Return [x, y] of the center of cell containing provided text 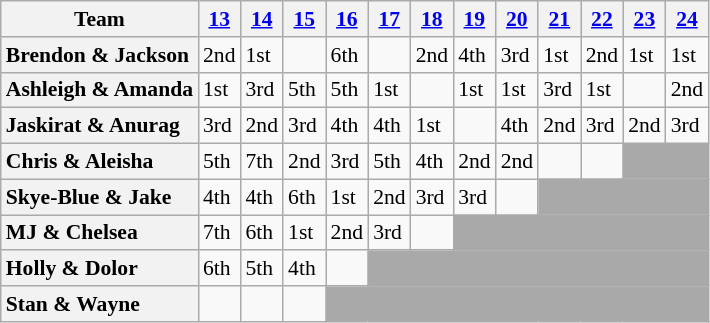
15 [304, 19]
14 [262, 19]
21 [560, 19]
Jaskirat & Anurag [100, 126]
Chris & Aleisha [100, 162]
18 [432, 19]
Stan & Wayne [100, 304]
Brendon & Jackson [100, 55]
19 [474, 19]
MJ & Chelsea [100, 233]
16 [348, 19]
Holly & Dolor [100, 269]
Skye-Blue & Jake [100, 197]
22 [602, 19]
23 [644, 19]
24 [688, 19]
17 [390, 19]
Team [100, 19]
20 [518, 19]
Ashleigh & Amanda [100, 90]
13 [220, 19]
